From the cell containing the given text, extract its center point as (x, y) coordinate. 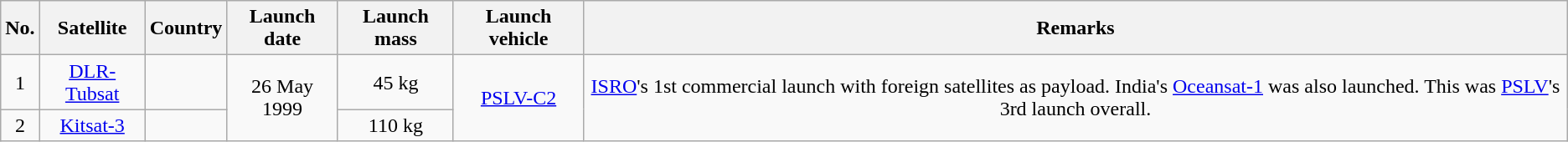
Satellite (92, 28)
DLR-Tubsat (92, 82)
Launch vehicle (518, 28)
Launch date (282, 28)
Kitsat-3 (92, 125)
PSLV-C2 (518, 99)
No. (20, 28)
26 May 1999 (282, 99)
ISRO's 1st commercial launch with foreign satellites as payload. India's Oceansat-1 was also launched. This was PSLV's 3rd launch overall. (1075, 99)
Country (186, 28)
Launch mass (395, 28)
1 (20, 82)
110 kg (395, 125)
2 (20, 125)
45 kg (395, 82)
Remarks (1075, 28)
